From the cell containing the given text, extract its center point as [x, y] coordinate. 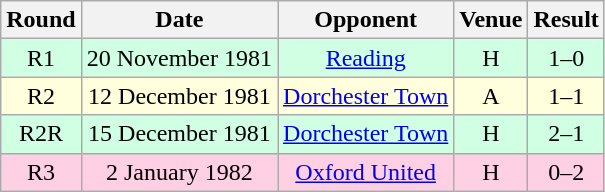
A [491, 96]
Reading [366, 58]
Opponent [366, 20]
Oxford United [366, 172]
R2 [41, 96]
20 November 1981 [179, 58]
1–1 [566, 96]
2 January 1982 [179, 172]
15 December 1981 [179, 134]
Round [41, 20]
12 December 1981 [179, 96]
Date [179, 20]
R2R [41, 134]
Venue [491, 20]
R1 [41, 58]
Result [566, 20]
1–0 [566, 58]
0–2 [566, 172]
R3 [41, 172]
2–1 [566, 134]
